Pinpoint the cell where the given text exists, returning its (x, y) midpoint coordinate. 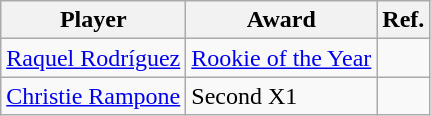
Rookie of the Year (282, 58)
Raquel Rodríguez (94, 58)
Christie Rampone (94, 96)
Second X1 (282, 96)
Player (94, 20)
Ref. (404, 20)
Award (282, 20)
